Return (x, y) of the center of cell containing provided text 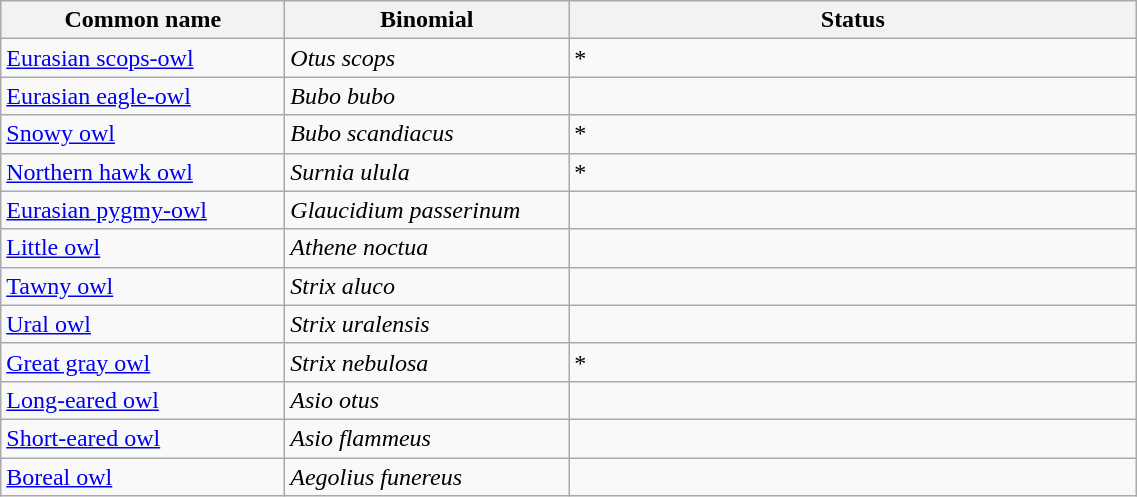
Strix uralensis (427, 324)
Bubo bubo (427, 96)
Strix nebulosa (427, 362)
Otus scops (427, 58)
Common name (143, 20)
Eurasian scops-owl (143, 58)
Aegolius funereus (427, 477)
Asio flammeus (427, 438)
Bubo scandiacus (427, 134)
Northern hawk owl (143, 172)
Great gray owl (143, 362)
Long-eared owl (143, 400)
Tawny owl (143, 286)
Athene noctua (427, 248)
Binomial (427, 20)
Eurasian eagle-owl (143, 96)
Eurasian pygmy-owl (143, 210)
Ural owl (143, 324)
Surnia ulula (427, 172)
Boreal owl (143, 477)
Little owl (143, 248)
Asio otus (427, 400)
Glaucidium passerinum (427, 210)
Status (853, 20)
Snowy owl (143, 134)
Short-eared owl (143, 438)
Strix aluco (427, 286)
